Locate the cell with the specified text and output its (x, y) center coordinate. 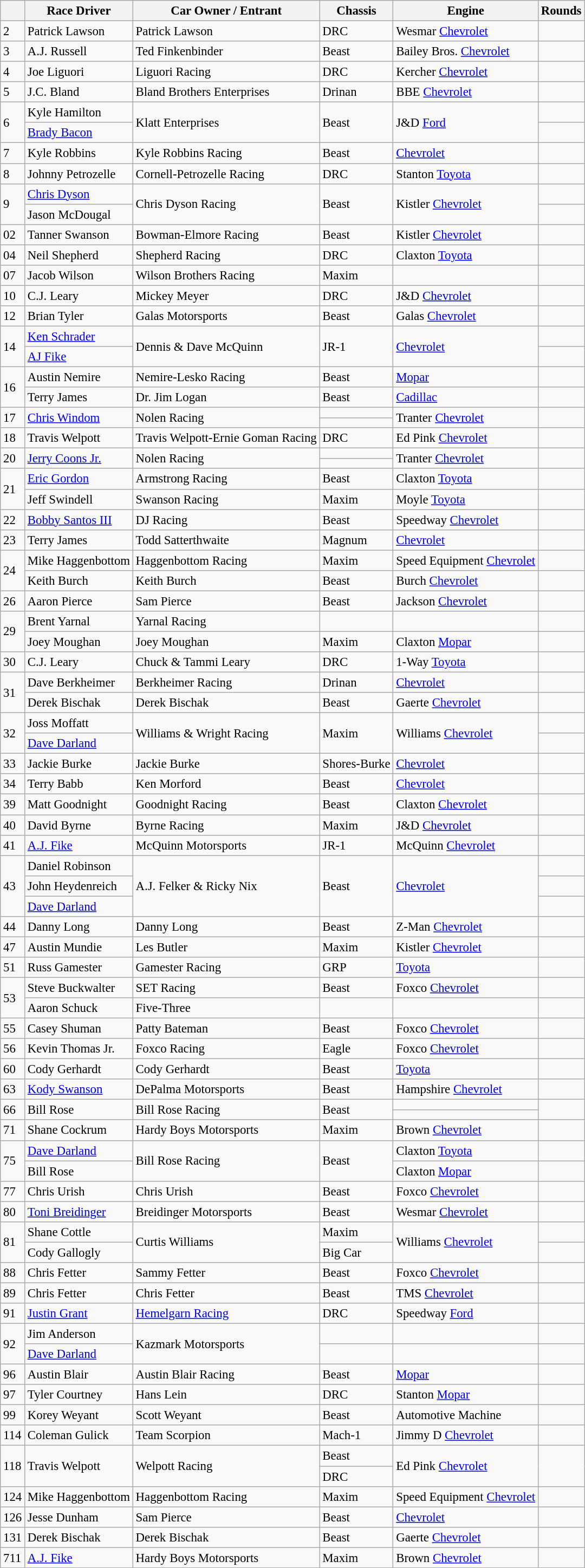
02 (13, 234)
Aaron Schuck (79, 1008)
Ken Morford (226, 785)
DJ Racing (226, 520)
Dennis & Dave McQuinn (226, 347)
David Byrne (79, 825)
81 (13, 1242)
92 (13, 1344)
Shane Cottle (79, 1232)
Mickey Meyer (226, 296)
Brady Bacon (79, 133)
Jimmy D Chevrolet (466, 1435)
A.J. Felker & Ricky Nix (226, 886)
23 (13, 540)
GRP (356, 968)
3 (13, 51)
8 (13, 174)
Joss Moffatt (79, 723)
66 (13, 1110)
Engine (466, 11)
Jerry Coons Jr. (79, 459)
Burch Chevrolet (466, 581)
51 (13, 968)
30 (13, 662)
Justin Grant (79, 1314)
Yarnal Racing (226, 622)
Brent Yarnal (79, 622)
Korey Weyant (79, 1415)
Kazmark Motorsports (226, 1344)
Jim Anderson (79, 1334)
DePalma Motorsports (226, 1089)
Brian Tyler (79, 316)
Shepherd Racing (226, 255)
47 (13, 947)
Russ Gamester (79, 968)
9 (13, 204)
A.J. Russell (79, 51)
Cadillac (466, 397)
96 (13, 1375)
55 (13, 1029)
18 (13, 438)
20 (13, 459)
Bobby Santos III (79, 520)
2 (13, 31)
SET Racing (226, 988)
40 (13, 825)
Kyle Robbins (79, 153)
Joe Liguori (79, 72)
John Heydenreich (79, 886)
124 (13, 1497)
Hans Lein (226, 1395)
Shores-Burke (356, 764)
Hampshire Chevrolet (466, 1089)
07 (13, 276)
Team Scorpion (226, 1435)
Chris Windom (79, 418)
Cody Gallogly (79, 1252)
12 (13, 316)
26 (13, 601)
Kyle Hamilton (79, 113)
Kevin Thomas Jr. (79, 1049)
Rounds (561, 11)
21 (13, 489)
Todd Satterthwaite (226, 540)
Toni Breidinger (79, 1212)
Claxton Chevrolet (466, 805)
Austin Nemire (79, 377)
99 (13, 1415)
Johnny Petrozelle (79, 174)
Chassis (356, 11)
Terry Babb (79, 785)
Bowman-Elmore Racing (226, 234)
44 (13, 927)
J&D Ford (466, 122)
Williams & Wright Racing (226, 733)
33 (13, 764)
91 (13, 1314)
04 (13, 255)
77 (13, 1191)
1-Way Toyota (466, 662)
24 (13, 571)
16 (13, 388)
Speedway Ford (466, 1314)
Car Owner / Entrant (226, 11)
Kody Swanson (79, 1089)
Austin Blair Racing (226, 1375)
Kyle Robbins Racing (226, 153)
TMS Chevrolet (466, 1293)
Armstrong Racing (226, 479)
Steve Buckwalter (79, 988)
Casey Shuman (79, 1029)
Sammy Fetter (226, 1273)
43 (13, 886)
71 (13, 1131)
97 (13, 1395)
Kercher Chevrolet (466, 72)
41 (13, 845)
Austin Blair (79, 1375)
14 (13, 347)
Moyle Toyota (466, 499)
Shane Cockrum (79, 1131)
Curtis Williams (226, 1242)
Five-Three (226, 1008)
Stanton Toyota (466, 174)
7 (13, 153)
Welpott Racing (226, 1466)
131 (13, 1537)
29 (13, 631)
Liguori Racing (226, 72)
Magnum (356, 540)
80 (13, 1212)
Eric Gordon (79, 479)
Jesse Dunham (79, 1517)
McQuinn Chevrolet (466, 845)
126 (13, 1517)
Swanson Racing (226, 499)
Matt Goodnight (79, 805)
63 (13, 1089)
Berkheimer Racing (226, 683)
39 (13, 805)
Bland Brothers Enterprises (226, 92)
Z-Man Chevrolet (466, 927)
32 (13, 733)
Breidinger Motorsports (226, 1212)
Coleman Gulick (79, 1435)
75 (13, 1161)
Eagle (356, 1049)
Neil Shepherd (79, 255)
31 (13, 693)
BBE Chevrolet (466, 92)
17 (13, 418)
6 (13, 122)
Ken Schrader (79, 336)
Byrne Racing (226, 825)
Foxco Racing (226, 1049)
Jackson Chevrolet (466, 601)
89 (13, 1293)
Daniel Robinson (79, 866)
Big Car (356, 1252)
118 (13, 1466)
J.C. Bland (79, 92)
60 (13, 1069)
Bailey Bros. Chevrolet (466, 51)
5 (13, 92)
Goodnight Racing (226, 805)
Patty Bateman (226, 1029)
Stanton Mopar (466, 1395)
Wilson Brothers Racing (226, 276)
Ted Finkenbinder (226, 51)
Galas Motorsports (226, 316)
Automotive Machine (466, 1415)
22 (13, 520)
Chris Dyson Racing (226, 204)
Race Driver (79, 11)
Jacob Wilson (79, 276)
Klatt Enterprises (226, 122)
Dave Berkheimer (79, 683)
Austin Mundie (79, 947)
Gamester Racing (226, 968)
Galas Chevrolet (466, 316)
Chuck & Tammi Leary (226, 662)
Mach-1 (356, 1435)
Dr. Jim Logan (226, 397)
Jason McDougal (79, 214)
Speedway Chevrolet (466, 520)
88 (13, 1273)
Tanner Swanson (79, 234)
Nemire-Lesko Racing (226, 377)
Chris Dyson (79, 194)
114 (13, 1435)
Les Butler (226, 947)
10 (13, 296)
711 (13, 1558)
Cornell-Petrozelle Racing (226, 174)
Tyler Courtney (79, 1395)
McQuinn Motorsports (226, 845)
Jeff Swindell (79, 499)
Scott Weyant (226, 1415)
53 (13, 997)
Travis Welpott-Ernie Goman Racing (226, 438)
Hemelgarn Racing (226, 1314)
4 (13, 72)
Aaron Pierce (79, 601)
56 (13, 1049)
AJ Fike (79, 357)
34 (13, 785)
